Pinpoint the cell where the given text exists, returning its (X, Y) midpoint coordinate. 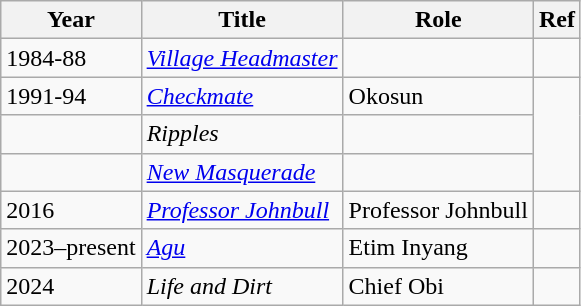
Okosun (438, 96)
1984-88 (71, 58)
Ripples (242, 134)
Village Headmaster (242, 58)
Life and Dirt (242, 286)
New Masquerade (242, 172)
1991-94 (71, 96)
2016 (71, 210)
Title (242, 20)
Chief Obi (438, 286)
Role (438, 20)
Ref (556, 20)
Agu (242, 248)
2024 (71, 286)
Year (71, 20)
2023–present (71, 248)
Checkmate (242, 96)
Etim Inyang (438, 248)
